Capture the cell that displays the provided text and extract its (x, y) central coordinate. 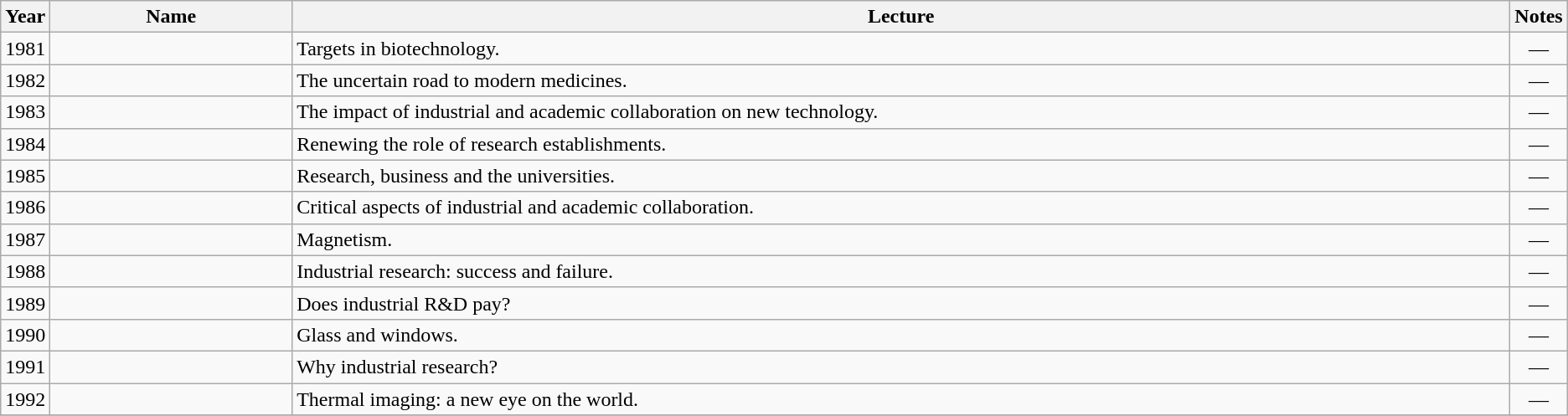
Lecture (901, 17)
Why industrial research? (901, 367)
Industrial research: success and failure. (901, 271)
Critical aspects of industrial and academic collaboration. (901, 208)
Glass and windows. (901, 335)
1984 (25, 144)
1981 (25, 49)
1992 (25, 399)
1991 (25, 367)
Does industrial R&D pay? (901, 303)
Name (171, 17)
Thermal imaging: a new eye on the world. (901, 399)
Research, business and the universities. (901, 176)
1988 (25, 271)
Year (25, 17)
1982 (25, 80)
The impact of industrial and academic collaboration on new technology. (901, 112)
Targets in biotechnology. (901, 49)
1985 (25, 176)
1989 (25, 303)
1990 (25, 335)
1986 (25, 208)
1987 (25, 239)
Magnetism. (901, 239)
Renewing the role of research establishments. (901, 144)
Notes (1539, 17)
The uncertain road to modern medicines. (901, 80)
1983 (25, 112)
